Locate the cell with the specified text and output its [x, y] center coordinate. 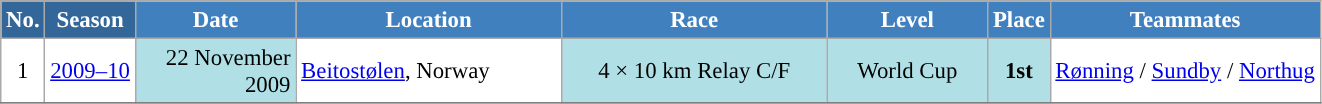
Teammates [1185, 20]
Place [1019, 20]
Date [216, 20]
4 × 10 km Relay C/F [694, 72]
World Cup [908, 72]
Beitostølen, Norway [429, 72]
2009–10 [90, 72]
1st [1019, 72]
Level [908, 20]
Location [429, 20]
Race [694, 20]
Rønning / Sundby / Northug [1185, 72]
Season [90, 20]
No. [23, 20]
1 [23, 72]
22 November 2009 [216, 72]
